Provide the (x, y) coordinate of the cell's center where the given text is located.  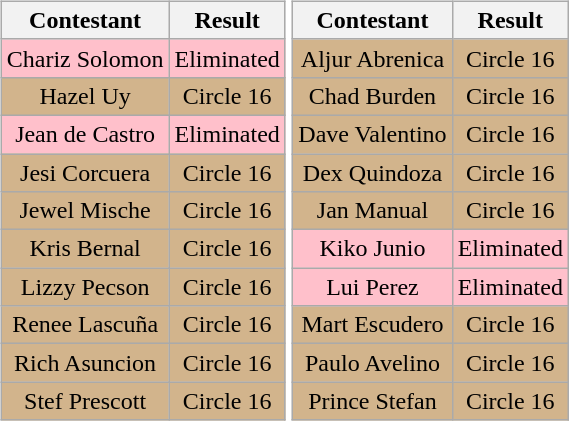
Stef Prescott (85, 401)
Hazel Uy (85, 96)
Chad Burden (372, 96)
Jan Manual (372, 211)
Dave Valentino (372, 134)
Jean de Castro (85, 134)
Kris Bernal (85, 249)
Aljur Abrenica (372, 58)
Dex Quindoza (372, 173)
Mart Escudero (372, 325)
Jesi Corcuera (85, 173)
Rich Asuncion (85, 363)
Paulo Avelino (372, 363)
Jewel Mische (85, 211)
Renee Lascuña (85, 325)
Kiko Junio (372, 249)
Lizzy Pecson (85, 287)
Prince Stefan (372, 401)
Lui Perez (372, 287)
Chariz Solomon (85, 58)
